Provide the [X, Y] coordinate of the cell's center where the given text is located.  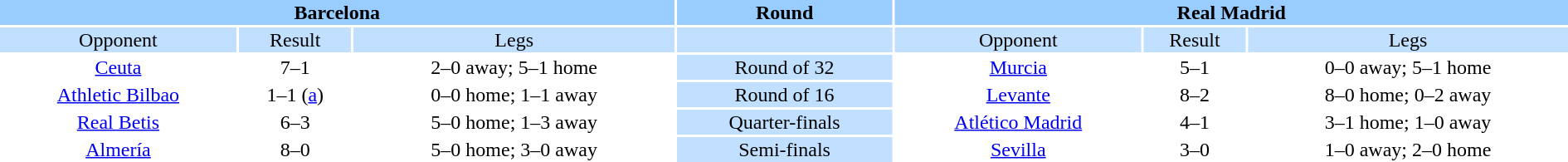
Ceuta [118, 67]
Quarter-finals [785, 122]
Round of 16 [785, 95]
8–0 [295, 150]
5–0 home; 3–0 away [514, 150]
4–1 [1195, 122]
1–0 away; 2–0 home [1408, 150]
Murcia [1019, 67]
0–0 away; 5–1 home [1408, 67]
Atlético Madrid [1019, 122]
Barcelona [337, 12]
0–0 home; 1–1 away [514, 95]
Almería [118, 150]
2–0 away; 5–1 home [514, 67]
5–1 [1195, 67]
8–0 home; 0–2 away [1408, 95]
Real Madrid [1231, 12]
Sevilla [1019, 150]
8–2 [1195, 95]
Round [785, 12]
Real Betis [118, 122]
1–1 (a) [295, 95]
Levante [1019, 95]
3–0 [1195, 150]
Semi-finals [785, 150]
3–1 home; 1–0 away [1408, 122]
Round of 32 [785, 67]
Athletic Bilbao [118, 95]
7–1 [295, 67]
5–0 home; 1–3 away [514, 122]
6–3 [295, 122]
